Find where the given text appears and provide that cell's center as [x, y] coordinate. 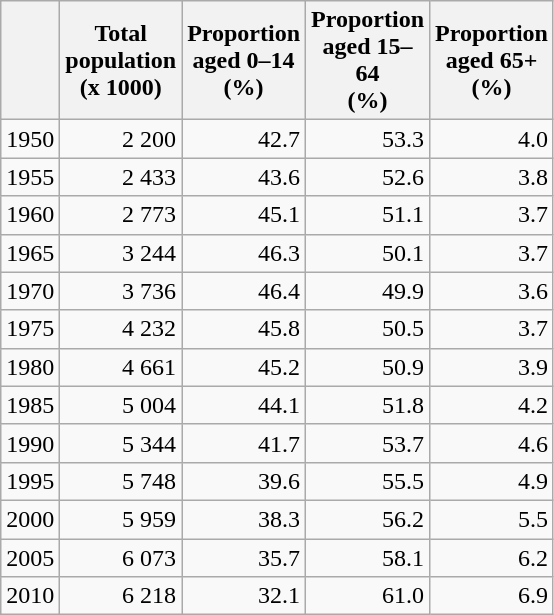
3.8 [492, 177]
45.8 [244, 329]
4 661 [121, 367]
6.2 [492, 557]
5.5 [492, 519]
Proportionaged 0–14(%) [244, 60]
1975 [30, 329]
51.8 [368, 405]
3.6 [492, 291]
55.5 [368, 481]
39.6 [244, 481]
2 433 [121, 177]
5 748 [121, 481]
4 232 [121, 329]
56.2 [368, 519]
45.1 [244, 215]
Total population (x 1000) [121, 60]
61.0 [368, 596]
1960 [30, 215]
Proportionaged 15–64(%) [368, 60]
6.9 [492, 596]
1985 [30, 405]
5 344 [121, 443]
1970 [30, 291]
42.7 [244, 139]
50.9 [368, 367]
44.1 [244, 405]
52.6 [368, 177]
35.7 [244, 557]
58.1 [368, 557]
4.0 [492, 139]
6 073 [121, 557]
43.6 [244, 177]
2010 [30, 596]
4.9 [492, 481]
2000 [30, 519]
50.5 [368, 329]
3 736 [121, 291]
46.4 [244, 291]
46.3 [244, 253]
1990 [30, 443]
50.1 [368, 253]
2 773 [121, 215]
4.6 [492, 443]
45.2 [244, 367]
Proportionaged 65+(%) [492, 60]
2 200 [121, 139]
1950 [30, 139]
32.1 [244, 596]
1995 [30, 481]
38.3 [244, 519]
41.7 [244, 443]
5 959 [121, 519]
2005 [30, 557]
1980 [30, 367]
3.9 [492, 367]
3 244 [121, 253]
1955 [30, 177]
1965 [30, 253]
5 004 [121, 405]
49.9 [368, 291]
51.1 [368, 215]
53.3 [368, 139]
4.2 [492, 405]
53.7 [368, 443]
6 218 [121, 596]
